Locate the cell with the specified text and output its (x, y) center coordinate. 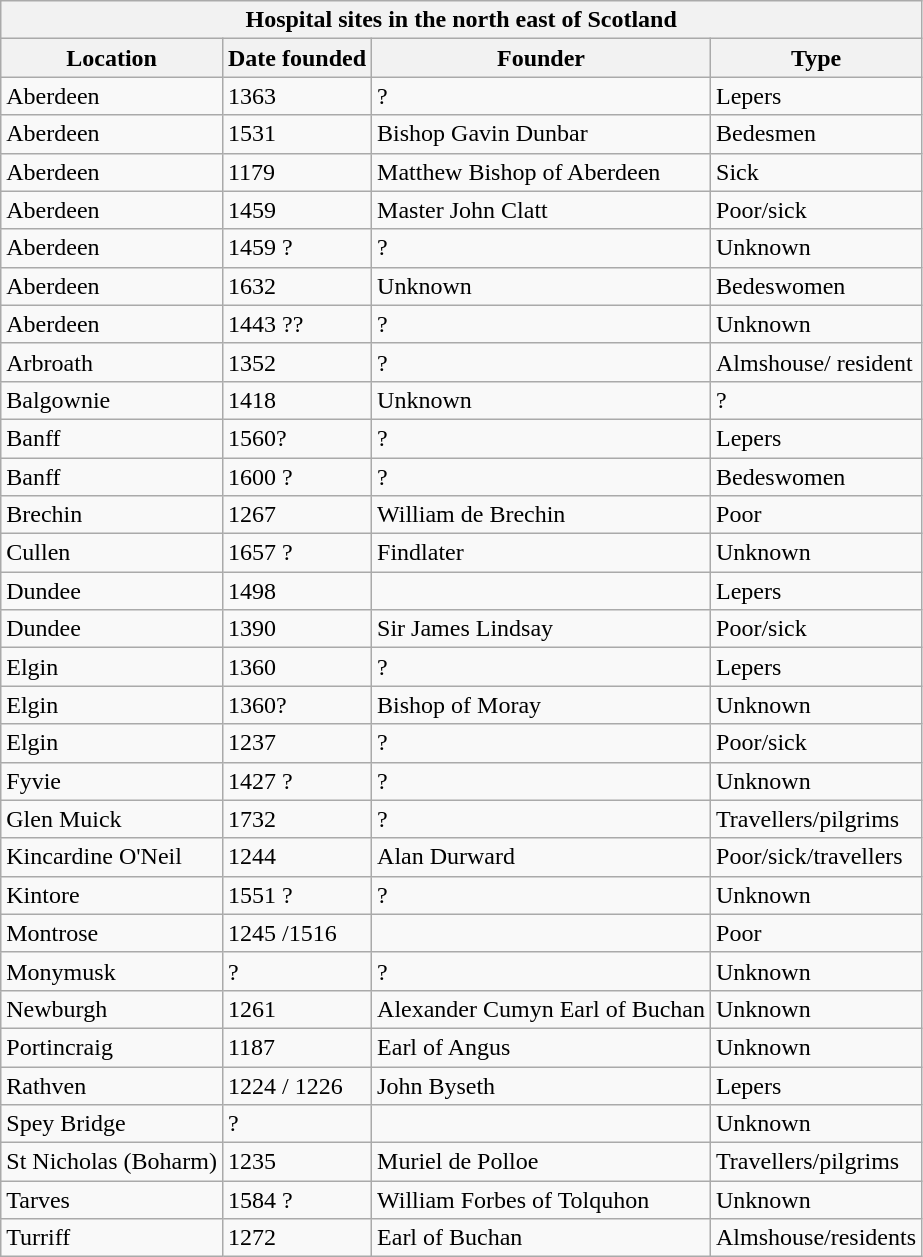
1560? (296, 438)
Bishop of Moray (542, 705)
1237 (296, 743)
Bedesmen (816, 134)
1244 (296, 857)
1418 (296, 400)
Sick (816, 172)
Location (112, 58)
1459 ? (296, 248)
1261 (296, 1009)
Master John Clatt (542, 210)
1584 ? (296, 1200)
Earl of Angus (542, 1047)
1531 (296, 134)
1443 ?? (296, 324)
Montrose (112, 933)
Kintore (112, 895)
1657 ? (296, 553)
1267 (296, 515)
Newburgh (112, 1009)
Fyvie (112, 781)
Portincraig (112, 1047)
Hospital sites in the north east of Scotland (462, 20)
1600 ? (296, 477)
Spey Bridge (112, 1124)
Findlater (542, 553)
1352 (296, 362)
Kincardine O'Neil (112, 857)
1551 ? (296, 895)
Cullen (112, 553)
Tarves (112, 1200)
Earl of Buchan (542, 1238)
1187 (296, 1047)
1498 (296, 591)
Monymusk (112, 971)
Poor/sick/travellers (816, 857)
1235 (296, 1162)
1632 (296, 286)
Type (816, 58)
John Byseth (542, 1085)
Sir James Lindsay (542, 629)
1390 (296, 629)
Founder (542, 58)
Arbroath (112, 362)
Date founded (296, 58)
Bishop Gavin Dunbar (542, 134)
1360? (296, 705)
William de Brechin (542, 515)
St Nicholas (Boharm) (112, 1162)
1732 (296, 819)
1179 (296, 172)
1245 /1516 (296, 933)
Glen Muick (112, 819)
Almshouse/ resident (816, 362)
William Forbes of Tolquhon (542, 1200)
Turriff (112, 1238)
Balgownie (112, 400)
Matthew Bishop of Aberdeen (542, 172)
1224 / 1226 (296, 1085)
Almshouse/residents (816, 1238)
Alexander Cumyn Earl of Buchan (542, 1009)
Brechin (112, 515)
Rathven (112, 1085)
Alan Durward (542, 857)
1363 (296, 96)
Muriel de Polloe (542, 1162)
1459 (296, 210)
1427 ? (296, 781)
1360 (296, 667)
1272 (296, 1238)
